Extract the (x, y) coordinate from the center of the cell holding the provided text.  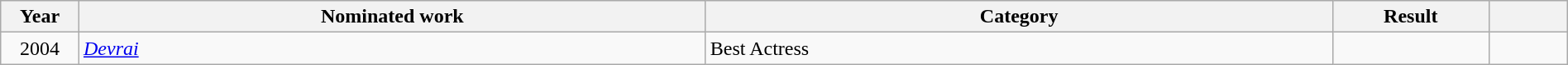
Devrai (392, 48)
Year (40, 17)
Category (1019, 17)
Nominated work (392, 17)
Result (1411, 17)
2004 (40, 48)
Best Actress (1019, 48)
